Provide the (x, y) coordinate of the cell's center where the given text is located.  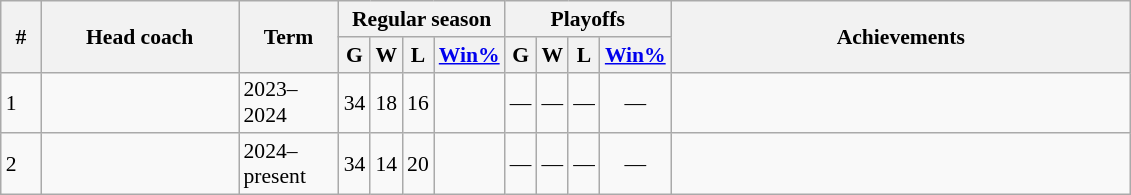
Regular season (422, 19)
2 (21, 164)
18 (386, 102)
16 (418, 102)
1 (21, 102)
# (21, 36)
Head coach (140, 36)
Playoffs (588, 19)
20 (418, 164)
2024–present (288, 164)
2023–2024 (288, 102)
Term (288, 36)
14 (386, 164)
Achievements (901, 36)
